Determine the [X, Y] coordinate at the center of the cell enclosing the given text.  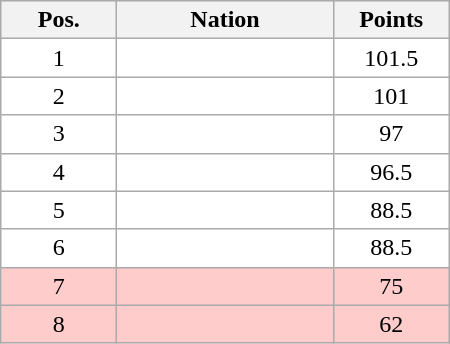
Nation [225, 20]
3 [59, 134]
96.5 [391, 172]
97 [391, 134]
7 [59, 286]
Pos. [59, 20]
62 [391, 324]
4 [59, 172]
6 [59, 248]
101.5 [391, 58]
2 [59, 96]
101 [391, 96]
Points [391, 20]
1 [59, 58]
75 [391, 286]
8 [59, 324]
5 [59, 210]
